Return the [X, Y] coordinate for the center point of the cell that contains the specified text.  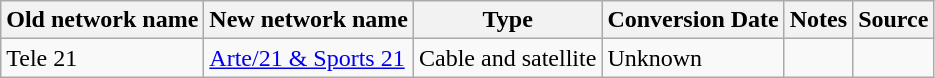
Conversion Date [693, 20]
Arte/21 & Sports 21 [309, 58]
Unknown [693, 58]
Source [894, 20]
Type [508, 20]
Tele 21 [102, 58]
New network name [309, 20]
Notes [818, 20]
Cable and satellite [508, 58]
Old network name [102, 20]
